Return the [X, Y] coordinate for the center point of the cell that contains the specified text.  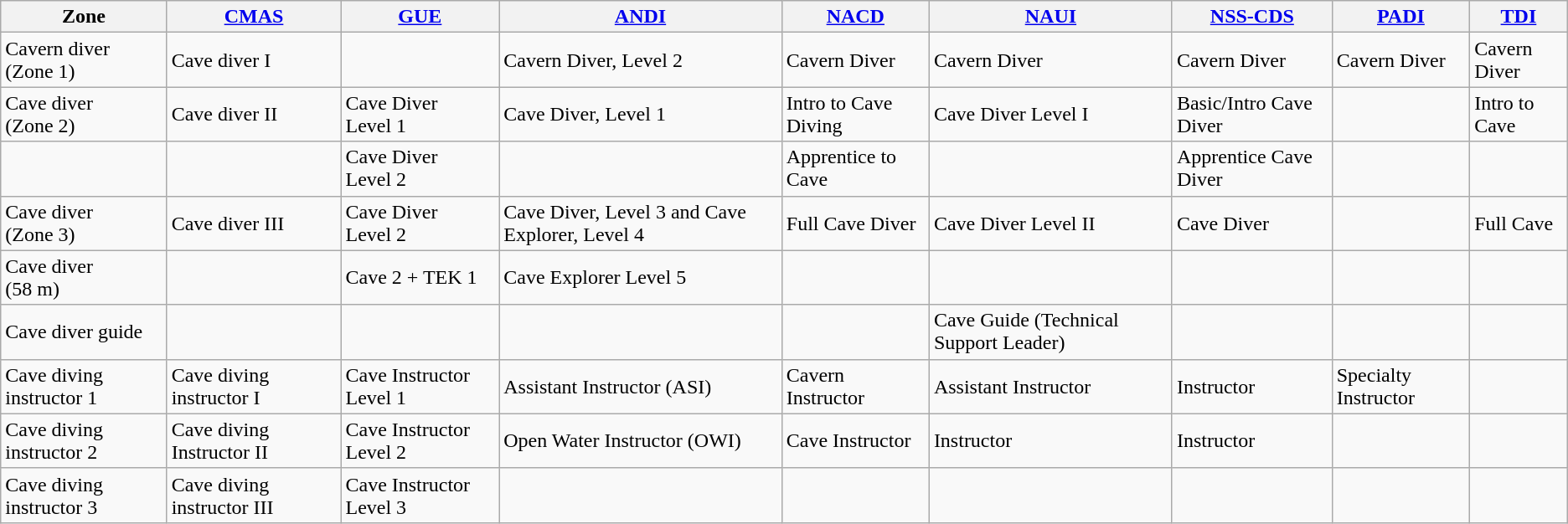
Cave diving instructor 3 [84, 496]
Zone [84, 17]
Cave diving instructor 2 [84, 440]
Apprentice to Cave [855, 169]
Cave Explorer Level 5 [641, 278]
NACD [855, 17]
Basic/Intro Cave Diver [1251, 114]
Cavern diver(Zone 1) [84, 60]
Specialty Instructor [1400, 387]
Cave diver III [254, 223]
Cave Diver Level II [1050, 223]
Cave Instructor Level 3 [420, 496]
ANDI [641, 17]
Intro to Cave Diving [855, 114]
Cave Instructor [855, 440]
NSS-CDS [1251, 17]
Intro to Cave [1519, 114]
Cave diving instructor 1 [84, 387]
Cave Diver Level 1 [420, 114]
NAUI [1050, 17]
CavernDiver [1519, 60]
Cave Instructor Level 2 [420, 440]
Assistant Instructor [1050, 387]
Cave Diver, Level 3 and Cave Explorer, Level 4 [641, 223]
Cave diver II [254, 114]
Cave diving instructor I [254, 387]
Cave diver I [254, 60]
Cave diver(58 m) [84, 278]
Cavern Diver, Level 2 [641, 60]
Cave 2 + TEK 1 [420, 278]
Open Water Instructor (OWI) [641, 440]
TDI [1519, 17]
GUE [420, 17]
Cave diver(Zone 3) [84, 223]
Cave diving Instructor II [254, 440]
Apprentice Cave Diver [1251, 169]
Cave Diver [1251, 223]
Cave Diver, Level 1 [641, 114]
Cave Diver Level I [1050, 114]
Cave Instructor Level 1 [420, 387]
PADI [1400, 17]
Assistant Instructor (ASI) [641, 387]
Cave diver(Zone 2) [84, 114]
Full Cave Diver [855, 223]
Full Cave [1519, 223]
CMAS [254, 17]
Cave diver guide [84, 331]
Cave diving instructor III [254, 496]
Cavern Instructor [855, 387]
Cave Guide (Technical Support Leader) [1050, 331]
